Provide the (X, Y) coordinate of the cell's center where the given text is located.  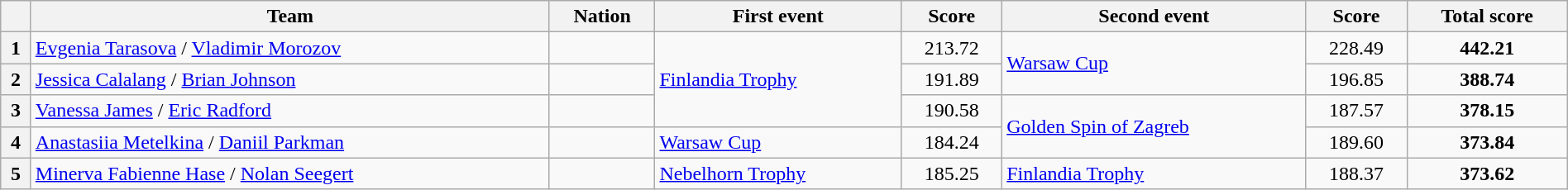
Jessica Calalang / Brian Johnson (289, 79)
213.72 (952, 48)
4 (17, 142)
Vanessa James / Eric Radford (289, 111)
Evgenia Tarasova / Vladimir Morozov (289, 48)
Golden Spin of Zagreb (1154, 126)
3 (17, 111)
188.37 (1356, 173)
373.62 (1487, 173)
373.84 (1487, 142)
Nation (602, 17)
Total score (1487, 17)
1 (17, 48)
Minerva Fabienne Hase / Nolan Seegert (289, 173)
2 (17, 79)
187.57 (1356, 111)
190.58 (952, 111)
378.15 (1487, 111)
185.25 (952, 173)
Team (289, 17)
First event (778, 17)
191.89 (952, 79)
5 (17, 173)
196.85 (1356, 79)
388.74 (1487, 79)
228.49 (1356, 48)
184.24 (952, 142)
Nebelhorn Trophy (778, 173)
189.60 (1356, 142)
Second event (1154, 17)
442.21 (1487, 48)
Anastasiia Metelkina / Daniil Parkman (289, 142)
